From the cell containing the given text, extract its center point as (x, y) coordinate. 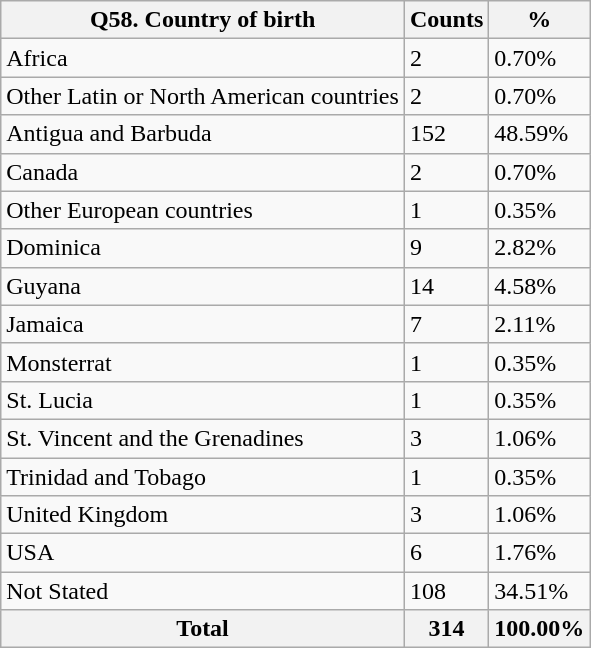
Trinidad and Tobago (203, 477)
Africa (203, 58)
Other Latin or North American countries (203, 96)
St. Vincent and the Grenadines (203, 438)
34.51% (540, 591)
Total (203, 629)
% (540, 20)
Canada (203, 172)
314 (446, 629)
48.59% (540, 134)
Antigua and Barbuda (203, 134)
6 (446, 553)
Not Stated (203, 591)
Jamaica (203, 324)
Q58. Country of birth (203, 20)
7 (446, 324)
United Kingdom (203, 515)
100.00% (540, 629)
108 (446, 591)
Guyana (203, 286)
14 (446, 286)
St. Lucia (203, 400)
Dominica (203, 248)
Other European countries (203, 210)
USA (203, 553)
2.11% (540, 324)
Monsterrat (203, 362)
2.82% (540, 248)
1.76% (540, 553)
Counts (446, 20)
9 (446, 248)
152 (446, 134)
4.58% (540, 286)
